For the text-containing cell, return its midpoint in (X, Y) coordinate format. 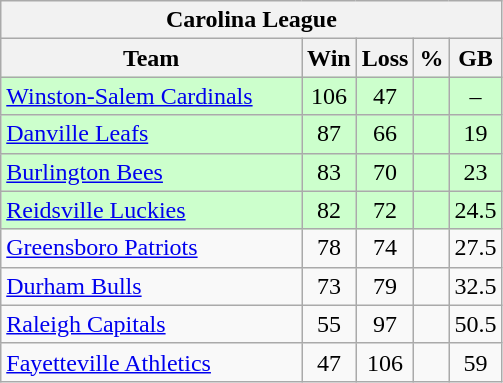
87 (330, 134)
Raleigh Capitals (152, 324)
Win (330, 58)
55 (330, 324)
Carolina League (252, 20)
Burlington Bees (152, 172)
Danville Leafs (152, 134)
59 (476, 362)
23 (476, 172)
97 (385, 324)
79 (385, 286)
Team (152, 58)
50.5 (476, 324)
Greensboro Patriots (152, 248)
% (432, 58)
Winston-Salem Cardinals (152, 96)
24.5 (476, 210)
83 (330, 172)
73 (330, 286)
78 (330, 248)
27.5 (476, 248)
Fayetteville Athletics (152, 362)
70 (385, 172)
32.5 (476, 286)
19 (476, 134)
Reidsville Luckies (152, 210)
Loss (385, 58)
Durham Bulls (152, 286)
72 (385, 210)
82 (330, 210)
GB (476, 58)
– (476, 96)
66 (385, 134)
74 (385, 248)
